Locate the cell with the specified text and output its [X, Y] center coordinate. 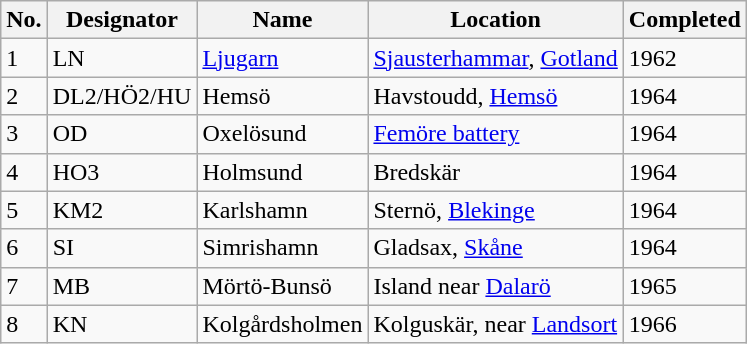
SI [122, 248]
1 [24, 58]
Kolgårdsholmen [282, 324]
Location [496, 20]
HO3 [122, 172]
KN [122, 324]
Simrishamn [282, 248]
Sjausterhammar, Gotland [496, 58]
Hemsö [282, 96]
MB [122, 286]
Gladsax, Skåne [496, 248]
OD [122, 134]
Designator [122, 20]
1962 [684, 58]
Completed [684, 20]
No. [24, 20]
1966 [684, 324]
Mörtö-Bunsö [282, 286]
Karlshamn [282, 210]
DL2/HÖ2/HU [122, 96]
Kolguskär, near Landsort [496, 324]
Ljugarn [282, 58]
3 [24, 134]
7 [24, 286]
KM2 [122, 210]
5 [24, 210]
Name [282, 20]
LN [122, 58]
Havstoudd, Hemsö [496, 96]
8 [24, 324]
Island near Dalarö [496, 286]
1965 [684, 286]
Sternö, Blekinge [496, 210]
Femöre battery [496, 134]
4 [24, 172]
Holmsund [282, 172]
2 [24, 96]
Bredskär [496, 172]
Oxelösund [282, 134]
6 [24, 248]
